Detect which cell encompasses the target text, then output its (x, y) center coordinate. 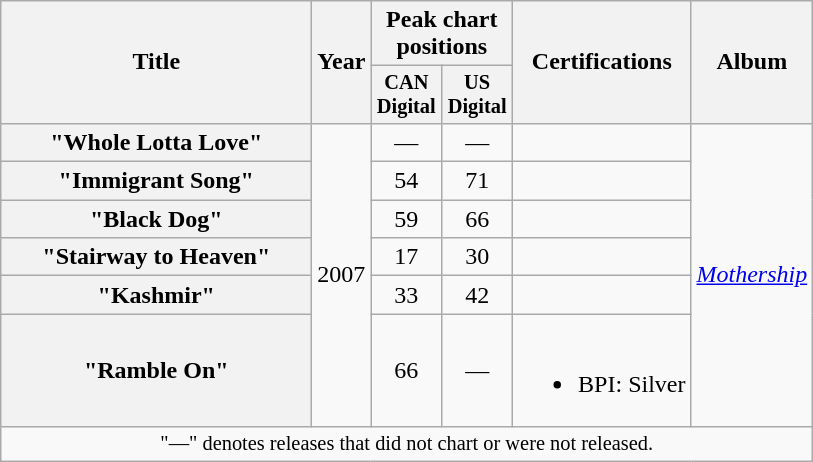
US Digital (478, 95)
"Stairway to Heaven" (156, 257)
"—" denotes releases that did not chart or were not released. (407, 444)
Album (752, 62)
71 (478, 181)
59 (406, 219)
30 (478, 257)
Mothership (752, 274)
17 (406, 257)
BPI: Silver (602, 370)
"Black Dog" (156, 219)
33 (406, 295)
2007 (342, 274)
54 (406, 181)
CAN Digital (406, 95)
"Kashmir" (156, 295)
Peak chart positions (442, 34)
Certifications (602, 62)
Year (342, 62)
"Immigrant Song" (156, 181)
Title (156, 62)
42 (478, 295)
"Whole Lotta Love" (156, 142)
"Ramble On" (156, 370)
